Search for the cell housing the specified text and yield its (x, y) center coordinate. 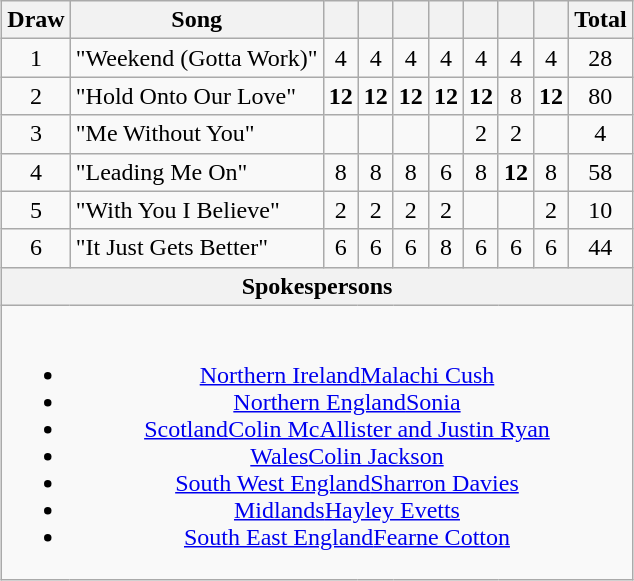
"Leading Me On" (196, 172)
"It Just Gets Better" (196, 248)
"Weekend (Gotta Work)" (196, 58)
3 (36, 134)
"With You I Believe" (196, 210)
28 (601, 58)
"Me Without You" (196, 134)
Total (601, 20)
Song (196, 20)
5 (36, 210)
80 (601, 96)
10 (601, 210)
1 (36, 58)
Spokespersons (317, 286)
44 (601, 248)
58 (601, 172)
"Hold Onto Our Love" (196, 96)
Draw (36, 20)
